For the text-containing cell, return its midpoint in [X, Y] coordinate format. 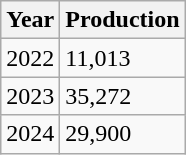
11,013 [122, 58]
Year [30, 20]
35,272 [122, 96]
2024 [30, 134]
Production [122, 20]
2023 [30, 96]
29,900 [122, 134]
2022 [30, 58]
